Capture the cell that displays the provided text and extract its [X, Y] central coordinate. 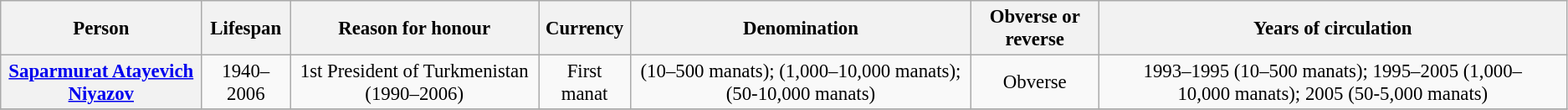
First manat [585, 82]
Obverse [1034, 82]
Denomination [800, 29]
Obverse or reverse [1034, 29]
Person [101, 29]
1940–2006 [246, 82]
Reason for honour [415, 29]
(10–500 manats); (1,000–10,000 manats); (50-10,000 manats) [800, 82]
Years of circulation [1332, 29]
1st President of Turkmenistan (1990–2006) [415, 82]
Currency [585, 29]
1993–1995 (10–500 manats); 1995–2005 (1,000–10,000 manats); 2005 (50-5,000 manats) [1332, 82]
Saparmurat Atayevich Niyazov [101, 82]
Lifespan [246, 29]
